Return [X, Y] of the center of cell containing provided text 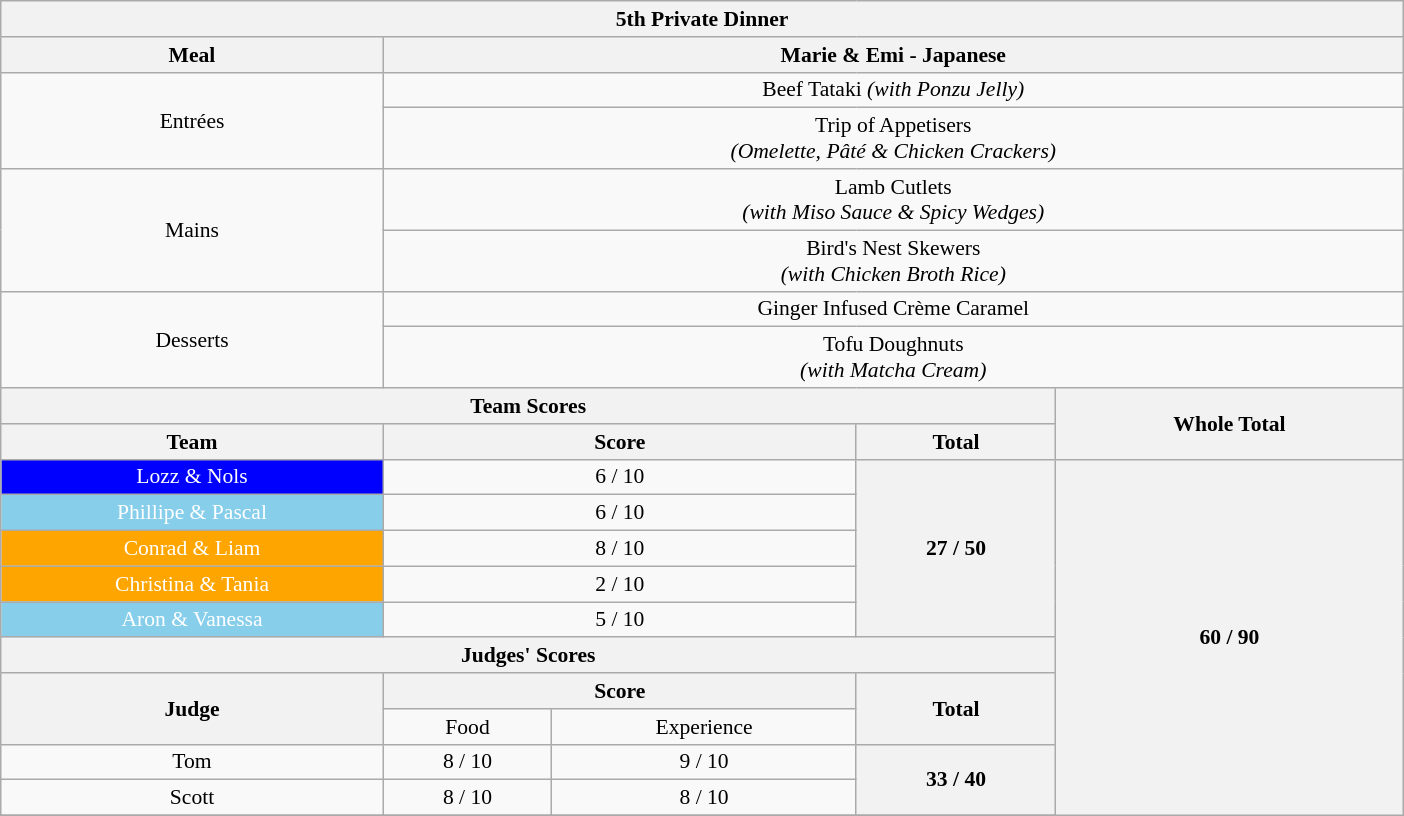
2 / 10 [620, 584]
27 / 50 [956, 548]
Whole Total [1230, 424]
Conrad & Liam [192, 549]
Judges' Scores [528, 656]
Mains [192, 230]
Entrées [192, 120]
9 / 10 [704, 762]
Team Scores [528, 406]
Tofu Doughnuts(with Matcha Cream) [893, 358]
Trip of Appetisers(Omelette, Pâté & Chicken Crackers) [893, 138]
Bird's Nest Skewers(with Chicken Broth Rice) [893, 260]
33 / 40 [956, 780]
Experience [704, 727]
Meal [192, 55]
Team [192, 442]
Scott [192, 798]
60 / 90 [1230, 637]
Food [467, 727]
Ginger Infused Crème Caramel [893, 309]
Christina & Tania [192, 584]
Lamb Cutlets(with Miso Sauce & Spicy Wedges) [893, 200]
Tom [192, 762]
Desserts [192, 340]
Aron & Vanessa [192, 620]
5th Private Dinner [702, 19]
Marie & Emi - Japanese [893, 55]
5 / 10 [620, 620]
Phillipe & Pascal [192, 513]
Beef Tataki (with Ponzu Jelly) [893, 90]
Judge [192, 708]
Lozz & Nols [192, 477]
